Capture the cell that displays the provided text and extract its (x, y) central coordinate. 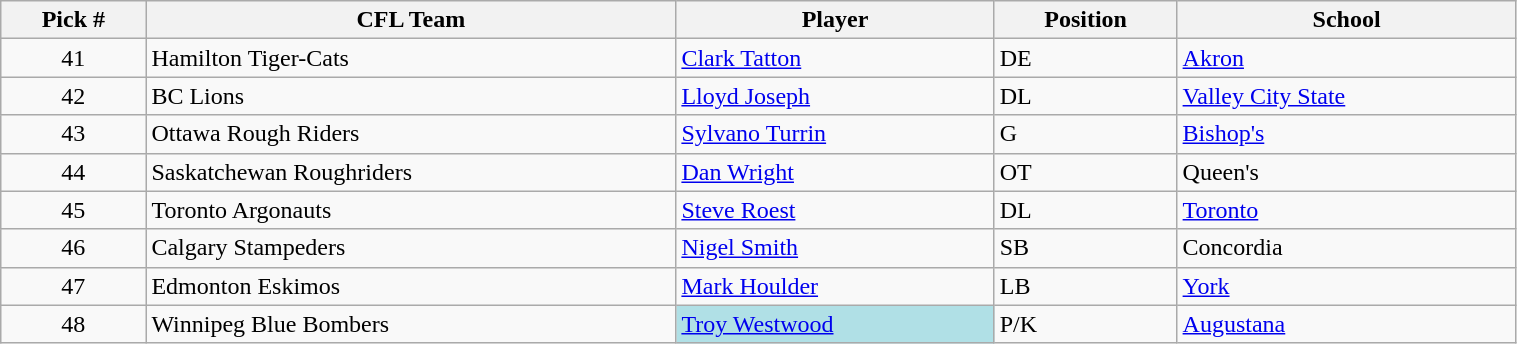
Bishop's (1346, 134)
OT (1086, 172)
46 (74, 248)
Valley City State (1346, 96)
48 (74, 324)
Sylvano Turrin (835, 134)
Position (1086, 20)
47 (74, 286)
Queen's (1346, 172)
Pick # (74, 20)
41 (74, 58)
LB (1086, 286)
Troy Westwood (835, 324)
Toronto Argonauts (411, 210)
CFL Team (411, 20)
45 (74, 210)
Mark Houlder (835, 286)
P/K (1086, 324)
Augustana (1346, 324)
42 (74, 96)
Saskatchewan Roughriders (411, 172)
Akron (1346, 58)
Nigel Smith (835, 248)
43 (74, 134)
Ottawa Rough Riders (411, 134)
SB (1086, 248)
York (1346, 286)
Hamilton Tiger-Cats (411, 58)
44 (74, 172)
Concordia (1346, 248)
Clark Tatton (835, 58)
Steve Roest (835, 210)
Player (835, 20)
Lloyd Joseph (835, 96)
DE (1086, 58)
Toronto (1346, 210)
Dan Wright (835, 172)
G (1086, 134)
Winnipeg Blue Bombers (411, 324)
Edmonton Eskimos (411, 286)
Calgary Stampeders (411, 248)
School (1346, 20)
BC Lions (411, 96)
